Capture the cell that displays the provided text and extract its [X, Y] central coordinate. 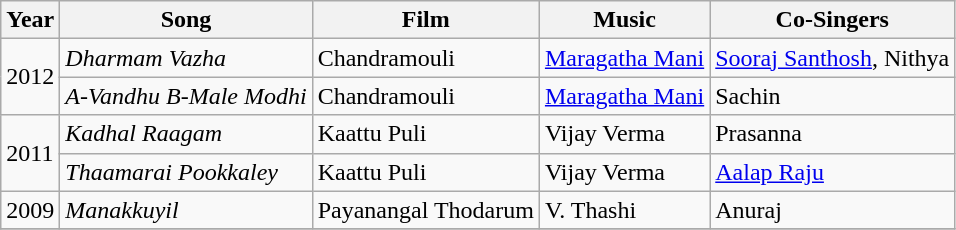
2011 [30, 153]
Sachin [832, 96]
Thaamarai Pookkaley [186, 172]
Anuraj [832, 210]
Year [30, 20]
A-Vandhu B-Male Modhi [186, 96]
Aalap Raju [832, 172]
2012 [30, 77]
Film [426, 20]
Prasanna [832, 134]
Dharmam Vazha [186, 58]
Manakkuyil [186, 210]
Kadhal Raagam [186, 134]
Co-Singers [832, 20]
V. Thashi [624, 210]
Payanangal Thodarum [426, 210]
Song [186, 20]
Music [624, 20]
2009 [30, 210]
Sooraj Santhosh, Nithya [832, 58]
